Pinpoint the cell where the given text exists, returning its [X, Y] midpoint coordinate. 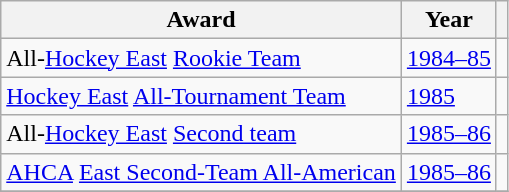
All-Hockey East Rookie Team [202, 58]
Year [448, 20]
AHCA East Second-Team All-American [202, 172]
1984–85 [448, 58]
Hockey East All-Tournament Team [202, 96]
Award [202, 20]
All-Hockey East Second team [202, 134]
1985 [448, 96]
